Search for the cell housing the specified text and yield its [x, y] center coordinate. 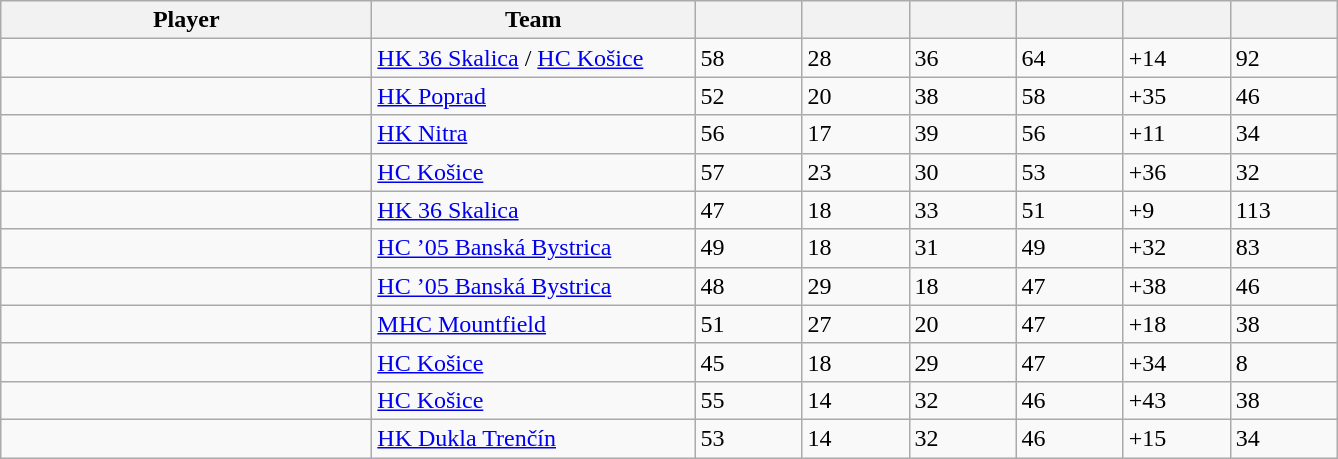
+9 [1176, 210]
+15 [1176, 438]
83 [1284, 248]
8 [1284, 362]
55 [748, 400]
28 [856, 58]
30 [962, 172]
45 [748, 362]
48 [748, 286]
HK 36 Skalica / HC Košice [534, 58]
113 [1284, 210]
Player [186, 20]
+35 [1176, 96]
+34 [1176, 362]
27 [856, 324]
64 [1070, 58]
Team [534, 20]
+18 [1176, 324]
+43 [1176, 400]
52 [748, 96]
+36 [1176, 172]
36 [962, 58]
31 [962, 248]
92 [1284, 58]
+14 [1176, 58]
39 [962, 134]
23 [856, 172]
MHC Mountfield [534, 324]
+38 [1176, 286]
HK Dukla Trenčín [534, 438]
+11 [1176, 134]
33 [962, 210]
17 [856, 134]
57 [748, 172]
HK Poprad [534, 96]
+32 [1176, 248]
HK Nitra [534, 134]
HK 36 Skalica [534, 210]
